Extract the (x, y) coordinate from the center of the cell holding the provided text.  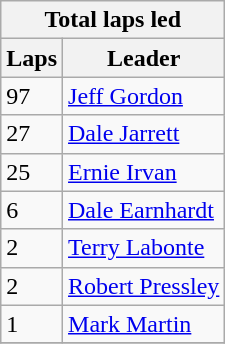
Total laps led (113, 20)
6 (32, 210)
97 (32, 96)
1 (32, 324)
Mark Martin (144, 324)
Dale Earnhardt (144, 210)
Laps (32, 58)
25 (32, 172)
Ernie Irvan (144, 172)
Robert Pressley (144, 286)
Dale Jarrett (144, 134)
Leader (144, 58)
Terry Labonte (144, 248)
27 (32, 134)
Jeff Gordon (144, 96)
